For the text-containing cell, return its midpoint in (X, Y) coordinate format. 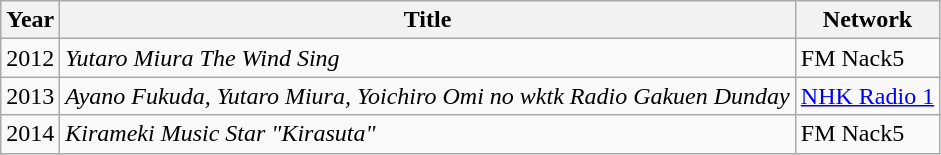
Title (428, 20)
2013 (30, 96)
2014 (30, 134)
NHK Radio 1 (867, 96)
Year (30, 20)
Network (867, 20)
Kirameki Music Star "Kirasuta" (428, 134)
Yutaro Miura The Wind Sing (428, 58)
Ayano Fukuda, Yutaro Miura, Yoichiro Omi no wktk Radio Gakuen Dunday (428, 96)
2012 (30, 58)
